Identify which cell holds the provided text, then report its [X, Y] central coordinate. 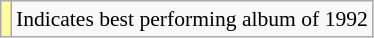
Indicates best performing album of 1992 [192, 19]
